Scan for the cell matching the given text and deliver its [x, y] coordinate at center. 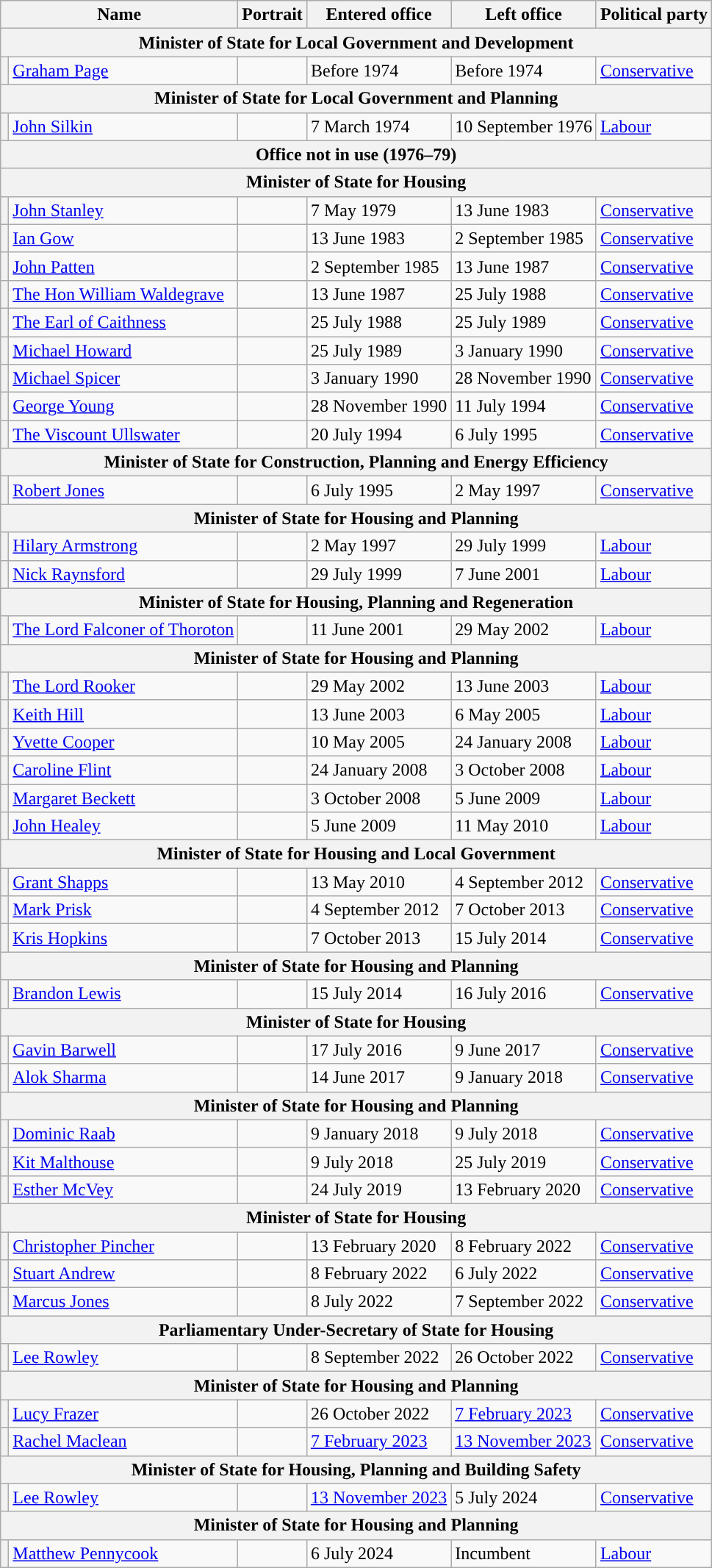
Dominic Raab [123, 1134]
Entered office [378, 15]
10 September 1976 [524, 126]
Christopher Pincher [123, 1246]
Esther McVey [123, 1189]
6 July 2022 [524, 1274]
8 July 2022 [378, 1302]
Caroline Flint [123, 770]
The Viscount Ullswater [123, 434]
9 June 2017 [524, 1050]
6 May 2005 [524, 714]
Kris Hopkins [123, 938]
7 September 2022 [524, 1302]
Office not in use (1976–79) [356, 154]
Alok Sharma [123, 1078]
10 May 2005 [378, 742]
The Hon William Waldegrave [123, 294]
Portrait [273, 15]
Minister of State for Construction, Planning and Energy Efficiency [356, 462]
Michael Spicer [123, 379]
7 March 1974 [378, 126]
7 June 2001 [524, 574]
8 September 2022 [378, 1358]
Graham Page [123, 71]
Minister of State for Housing, Planning and Building Safety [356, 1469]
Minister of State for Local Government and Development [356, 43]
Matthew Pennycook [123, 1553]
Stuart Andrew [123, 1274]
Kit Malthouse [123, 1161]
Keith Hill [123, 714]
Parliamentary Under-Secretary of State for Housing [356, 1330]
14 June 2017 [378, 1078]
Rachel Maclean [123, 1442]
Minister of State for Housing, Planning and Regeneration [356, 602]
John Silkin [123, 126]
20 July 1994 [378, 434]
Brandon Lewis [123, 994]
John Stanley [123, 210]
Political party [654, 15]
17 July 2016 [378, 1050]
Yvette Cooper [123, 742]
Name [119, 15]
Minister of State for Local Government and Planning [356, 99]
5 July 2024 [524, 1497]
6 July 2024 [378, 1553]
Marcus Jones [123, 1302]
Incumbent [524, 1553]
The Lord Rooker [123, 686]
Mark Prisk [123, 910]
Margaret Beckett [123, 798]
Left office [524, 15]
Grant Shapps [123, 882]
John Healey [123, 826]
Hilary Armstrong [123, 546]
11 June 2001 [378, 630]
Minister of State for Housing and Local Government [356, 854]
Nick Raynsford [123, 574]
11 July 1994 [524, 407]
16 July 2016 [524, 994]
13 May 2010 [378, 882]
Gavin Barwell [123, 1050]
Robert Jones [123, 490]
George Young [123, 407]
Michael Howard [123, 351]
25 July 2019 [524, 1161]
11 May 2010 [524, 826]
Lucy Frazer [123, 1414]
24 July 2019 [378, 1189]
The Lord Falconer of Thoroton [123, 630]
John Patten [123, 266]
The Earl of Caithness [123, 322]
7 May 1979 [378, 210]
Ian Gow [123, 238]
